Locate the cell with the specified text and output its [x, y] center coordinate. 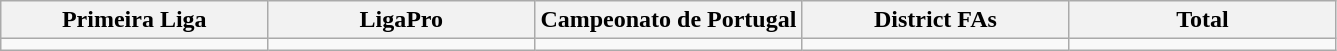
Campeonato de Portugal [668, 20]
Total [1202, 20]
LigaPro [402, 20]
Primeira Liga [134, 20]
District FAs [936, 20]
